Return [x, y] of the center of cell containing provided text 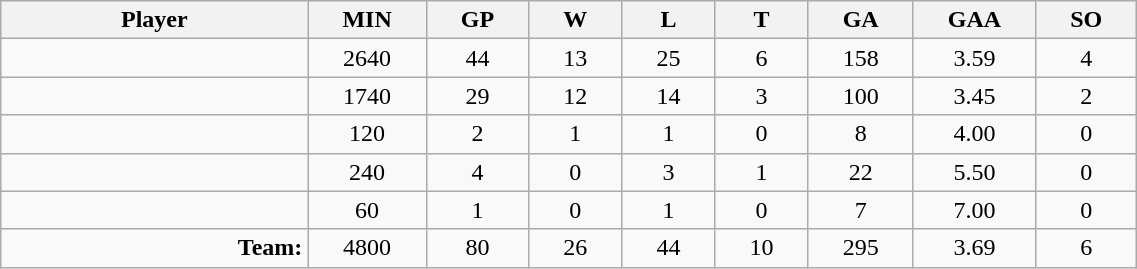
22 [860, 172]
100 [860, 96]
7.00 [974, 210]
3.69 [974, 248]
T [762, 20]
3.59 [974, 58]
80 [477, 248]
2640 [367, 58]
5.50 [974, 172]
GA [860, 20]
26 [576, 248]
158 [860, 58]
MIN [367, 20]
29 [477, 96]
SO [1086, 20]
7 [860, 210]
10 [762, 248]
120 [367, 134]
14 [668, 96]
4.00 [974, 134]
1740 [367, 96]
25 [668, 58]
GP [477, 20]
60 [367, 210]
13 [576, 58]
Team: [154, 248]
4800 [367, 248]
295 [860, 248]
W [576, 20]
12 [576, 96]
8 [860, 134]
GAA [974, 20]
L [668, 20]
3.45 [974, 96]
Player [154, 20]
240 [367, 172]
